For the text-containing cell, return its midpoint in (X, Y) coordinate format. 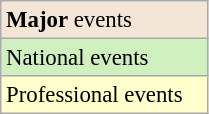
Major events (104, 20)
National events (104, 58)
Professional events (104, 95)
